Return the (X, Y) coordinate for the center point of the cell that contains the specified text.  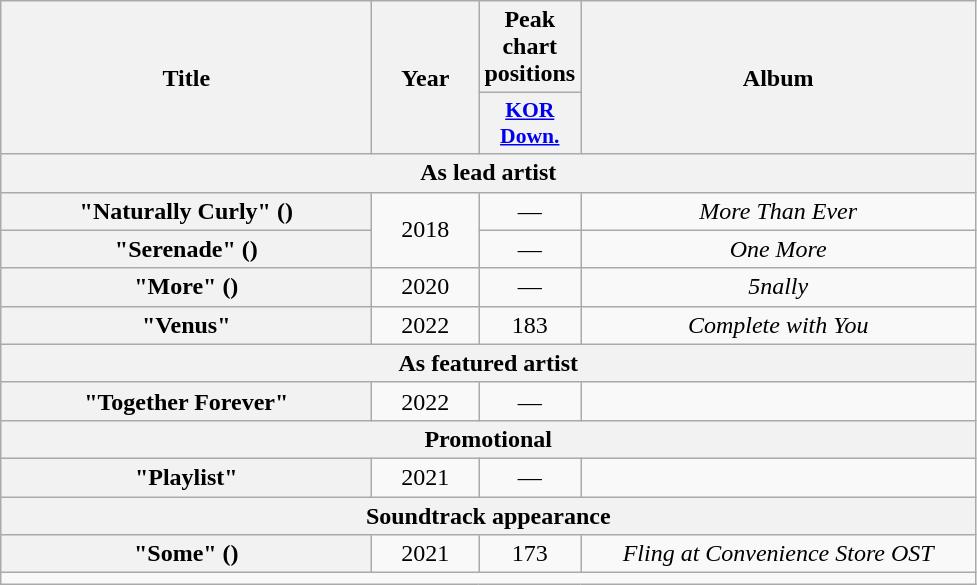
"Naturally Curly" () (186, 211)
One More (778, 249)
Year (426, 78)
2020 (426, 287)
Fling at Convenience Store OST (778, 554)
2018 (426, 230)
More Than Ever (778, 211)
5nally (778, 287)
As lead artist (488, 173)
Album (778, 78)
"Serenade" () (186, 249)
183 (530, 325)
KORDown. (530, 124)
As featured artist (488, 363)
173 (530, 554)
"Venus" (186, 325)
Soundtrack appearance (488, 515)
"Together Forever" (186, 401)
"More" () (186, 287)
Promotional (488, 439)
Complete with You (778, 325)
Peak chartpositions (530, 47)
"Playlist" (186, 477)
Title (186, 78)
"Some" () (186, 554)
